Determine the (x, y) coordinate at the center of the cell enclosing the given text.  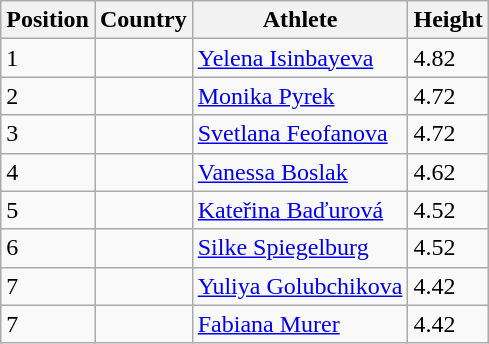
Athlete (300, 20)
2 (48, 96)
Svetlana Feofanova (300, 134)
Country (143, 20)
4 (48, 172)
Monika Pyrek (300, 96)
6 (48, 248)
Yuliya Golubchikova (300, 286)
Yelena Isinbayeva (300, 58)
Vanessa Boslak (300, 172)
3 (48, 134)
Position (48, 20)
Height (448, 20)
4.82 (448, 58)
5 (48, 210)
Fabiana Murer (300, 324)
4.62 (448, 172)
1 (48, 58)
Silke Spiegelburg (300, 248)
Kateřina Baďurová (300, 210)
